Detect which cell encompasses the target text, then output its [X, Y] center coordinate. 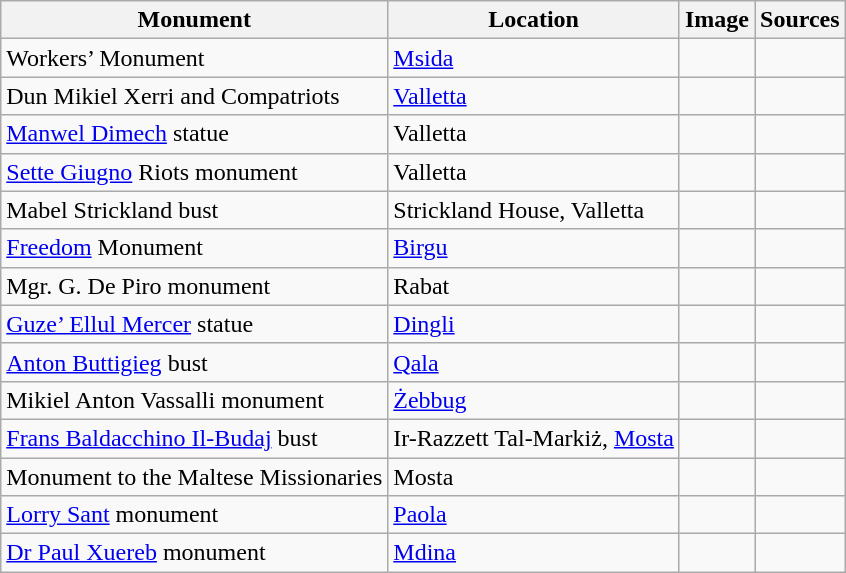
Birgu [534, 248]
Frans Baldacchino Il-Budaj bust [194, 438]
Lorry Sant monument [194, 515]
Image [716, 20]
Mgr. G. De Piro monument [194, 286]
Anton Buttigieg bust [194, 362]
Żebbug [534, 400]
Mabel Strickland bust [194, 210]
Qala [534, 362]
Freedom Monument [194, 248]
Mikiel Anton Vassalli monument [194, 400]
Strickland House, Valletta [534, 210]
Manwel Dimech statue [194, 134]
Dun Mikiel Xerri and Compatriots [194, 96]
Monument to the Maltese Missionaries [194, 477]
Dr Paul Xuereb monument [194, 553]
Sette Giugno Riots monument [194, 172]
Monument [194, 20]
Paola [534, 515]
Dingli [534, 324]
Ir-Razzett Tal-Markiż, Mosta [534, 438]
Guze’ Ellul Mercer statue [194, 324]
Sources [800, 20]
Location [534, 20]
Rabat [534, 286]
Mosta [534, 477]
Msida [534, 58]
Workers’ Monument [194, 58]
Mdina [534, 553]
